Capture the cell that displays the provided text and extract its (x, y) central coordinate. 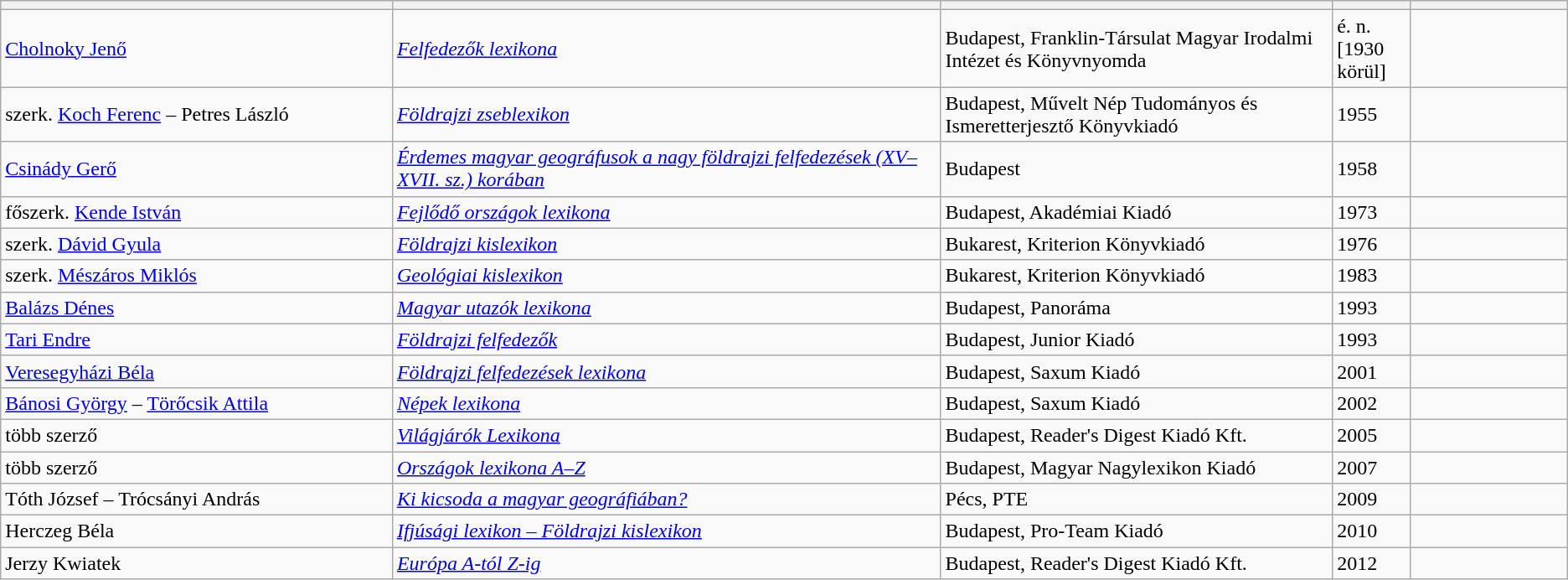
Földrajzi kislexikon (667, 244)
2007 (1372, 467)
1983 (1372, 276)
Budapest, Művelt Nép Tudományos és Ismeretterjesztő Könyvkiadó (1137, 114)
2001 (1372, 371)
Csinády Gerő (197, 169)
Cholnoky Jenő (197, 49)
1973 (1372, 212)
1955 (1372, 114)
Herczeg Béla (197, 531)
Budapest, Akadémiai Kiadó (1137, 212)
Ki kicsoda a magyar geográfiában? (667, 500)
é. n. [1930 körül] (1372, 49)
szerk. Koch Ferenc – Petres László (197, 114)
2009 (1372, 500)
Fejlődő országok lexikona (667, 212)
Balázs Dénes (197, 308)
szerk. Mészáros Miklós (197, 276)
2010 (1372, 531)
Ifjúsági lexikon – Földrajzi kislexikon (667, 531)
Budapest, Pro-Team Kiadó (1137, 531)
Jerzy Kwiatek (197, 563)
Földrajzi zseblexikon (667, 114)
Világjárók Lexikona (667, 435)
Földrajzi felfedezők (667, 339)
Érdemes magyar geográfusok a nagy földrajzi felfedezések (XV–XVII. sz.) korában (667, 169)
1958 (1372, 169)
Budapest, Magyar Nagylexikon Kiadó (1137, 467)
Földrajzi felfedezések lexikona (667, 371)
Felfedezők lexikona (667, 49)
Budapest (1137, 169)
szerk. Dávid Gyula (197, 244)
Bánosi György – Törőcsik Attila (197, 403)
Veresegyházi Béla (197, 371)
Geológiai kislexikon (667, 276)
Országok lexikona A–Z (667, 467)
Európa A-tól Z-ig (667, 563)
Budapest, Panoráma (1137, 308)
főszerk. Kende István (197, 212)
2002 (1372, 403)
2005 (1372, 435)
Budapest, Junior Kiadó (1137, 339)
Budapest, Franklin-Társulat Magyar Irodalmi Intézet és Könyvnyomda (1137, 49)
Tóth József – Trócsányi András (197, 500)
Pécs, PTE (1137, 500)
Tari Endre (197, 339)
2012 (1372, 563)
Népek lexikona (667, 403)
Magyar utazók lexikona (667, 308)
1976 (1372, 244)
